Locate the cell with the specified text and output its [x, y] center coordinate. 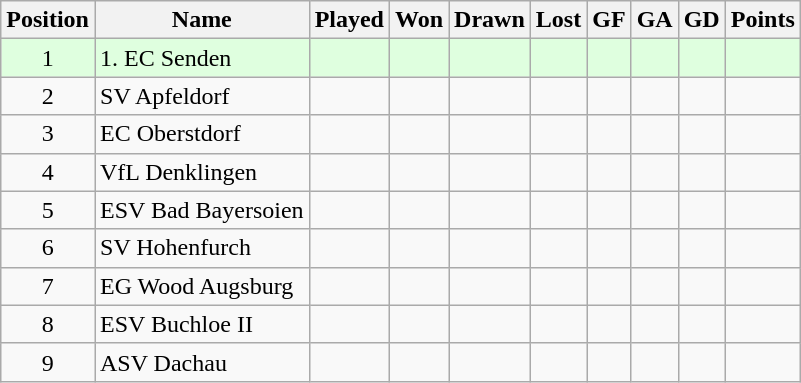
Points [762, 20]
GD [702, 20]
Played [349, 20]
ESV Bad Bayersoien [202, 210]
Lost [558, 20]
Drawn [490, 20]
ASV Dachau [202, 362]
2 [48, 96]
9 [48, 362]
SV Hohenfurch [202, 248]
4 [48, 172]
SV Apfeldorf [202, 96]
EG Wood Augsburg [202, 286]
Won [418, 20]
Name [202, 20]
7 [48, 286]
GF [609, 20]
1 [48, 58]
EC Oberstdorf [202, 134]
ESV Buchloe II [202, 324]
8 [48, 324]
1. EC Senden [202, 58]
Position [48, 20]
5 [48, 210]
3 [48, 134]
GA [654, 20]
6 [48, 248]
VfL Denklingen [202, 172]
